From the cell containing the given text, extract its center point as (X, Y) coordinate. 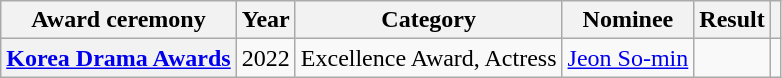
Korea Drama Awards (118, 58)
Year (266, 20)
Nominee (628, 20)
Excellence Award, Actress (428, 58)
Category (428, 20)
Award ceremony (118, 20)
Jeon So-min (628, 58)
Result (732, 20)
2022 (266, 58)
